Determine the (x, y) coordinate at the center of the cell enclosing the given text.  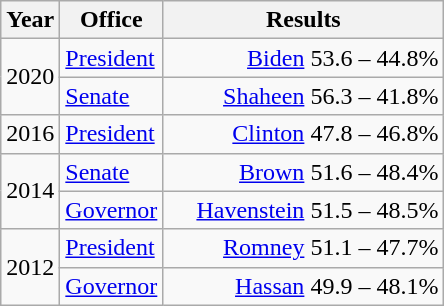
Clinton 47.8 – 46.8% (304, 134)
Results (304, 20)
2016 (30, 134)
2014 (30, 191)
2020 (30, 77)
Havenstein 51.5 – 48.5% (304, 210)
2012 (30, 267)
Year (30, 20)
Office (112, 20)
Hassan 49.9 – 48.1% (304, 286)
Shaheen 56.3 – 41.8% (304, 96)
Brown 51.6 – 48.4% (304, 172)
Biden 53.6 – 44.8% (304, 58)
Romney 51.1 – 47.7% (304, 248)
